Search for the cell housing the specified text and yield its (X, Y) center coordinate. 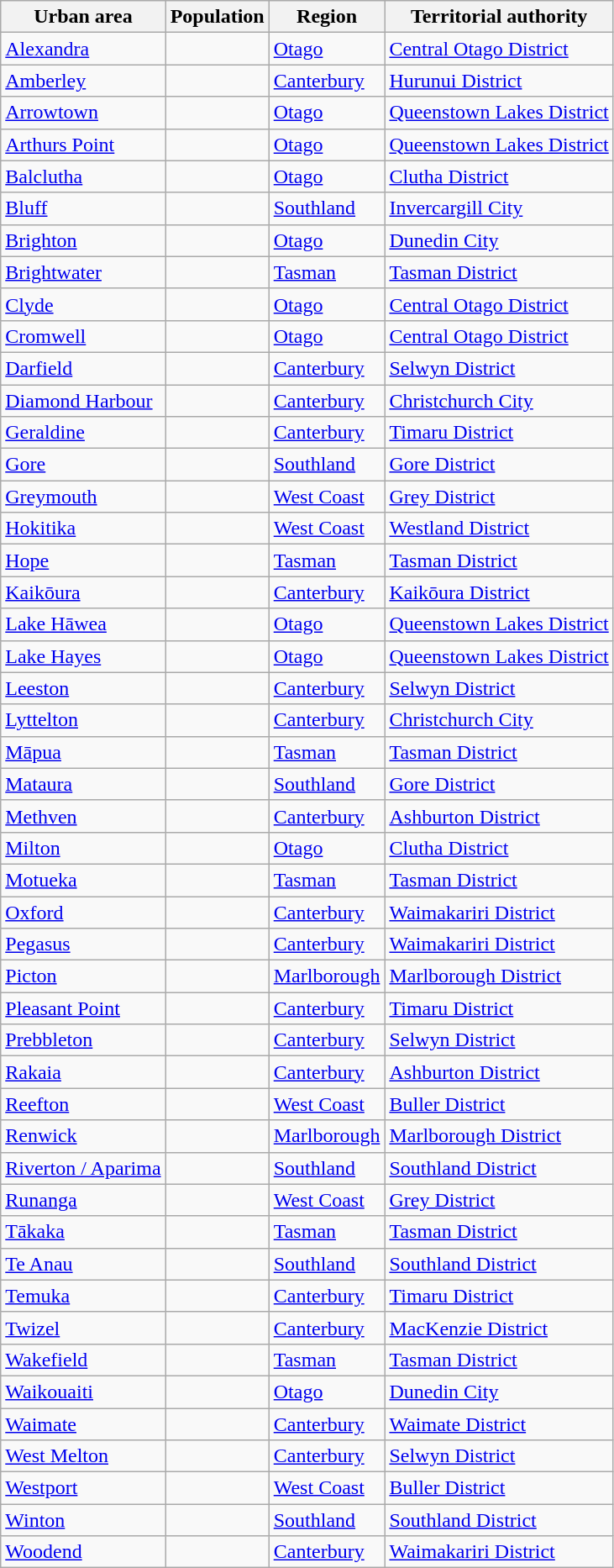
Gore (83, 465)
Temuka (83, 1296)
Tākaka (83, 1232)
Urban area (83, 17)
Greymouth (83, 497)
Westport (83, 1488)
Kaikōura District (499, 592)
Territorial authority (499, 17)
Population (217, 17)
Diamond Harbour (83, 401)
Māpua (83, 752)
Riverton / Aparima (83, 1168)
Geraldine (83, 433)
Picton (83, 976)
Prebbleton (83, 1040)
Arrowtown (83, 113)
Arthurs Point (83, 145)
Mataura (83, 784)
Balclutha (83, 176)
Rakaia (83, 1072)
Waimate District (499, 1424)
Te Anau (83, 1264)
Brighton (83, 240)
Bluff (83, 208)
Invercargill City (499, 208)
Hope (83, 560)
Amberley (83, 81)
Clyde (83, 304)
Lyttelton (83, 720)
Region (327, 17)
West Melton (83, 1456)
Runanga (83, 1200)
Milton (83, 848)
Cromwell (83, 336)
Waimate (83, 1424)
Hurunui District (499, 81)
Methven (83, 816)
Hokitika (83, 529)
Westland District (499, 529)
MacKenzie District (499, 1328)
Oxford (83, 912)
Reefton (83, 1104)
Leeston (83, 688)
Darfield (83, 368)
Lake Hayes (83, 656)
Twizel (83, 1328)
Pegasus (83, 944)
Alexandra (83, 49)
Pleasant Point (83, 1008)
Brightwater (83, 272)
Lake Hāwea (83, 624)
Wakefield (83, 1360)
Winton (83, 1520)
Woodend (83, 1552)
Renwick (83, 1136)
Motueka (83, 880)
Waikouaiti (83, 1392)
Kaikōura (83, 592)
